Determine the (x, y) coordinate at the center of the cell enclosing the given text.  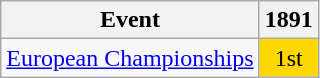
1891 (288, 20)
European Championships (130, 58)
1st (288, 58)
Event (130, 20)
